Return (X, Y) of the center of cell containing provided text 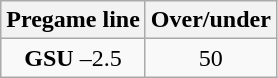
Pregame line (74, 20)
Over/under (210, 20)
50 (210, 58)
GSU –2.5 (74, 58)
